Return [X, Y] of the center of cell containing provided text 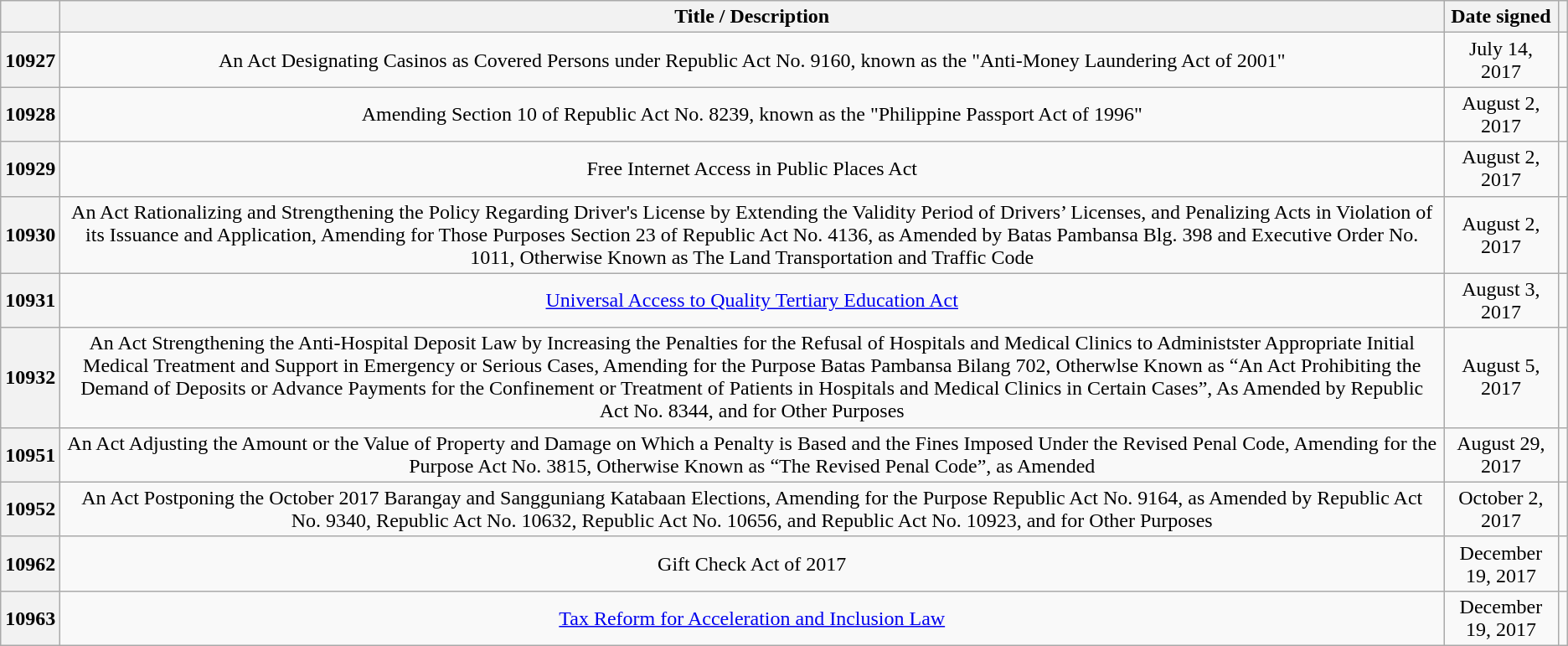
10952 [30, 509]
An Act Designating Casinos as Covered Persons under Republic Act No. 9160, known as the "Anti-Money Laundering Act of 2001" [752, 60]
Gift Check Act of 2017 [752, 563]
Title / Description [752, 17]
Tax Reform for Acceleration and Inclusion Law [752, 618]
10931 [30, 300]
Date signed [1501, 17]
10932 [30, 377]
Free Internet Access in Public Places Act [752, 169]
August 5, 2017 [1501, 377]
10927 [30, 60]
August 29, 2017 [1501, 454]
10930 [30, 235]
August 3, 2017 [1501, 300]
10928 [30, 114]
Amending Section 10 of Republic Act No. 8239, known as the "Philippine Passport Act of 1996" [752, 114]
July 14, 2017 [1501, 60]
10951 [30, 454]
October 2, 2017 [1501, 509]
10962 [30, 563]
10963 [30, 618]
10929 [30, 169]
Universal Access to Quality Tertiary Education Act [752, 300]
